Provide the (X, Y) coordinate of the cell's center where the given text is located.  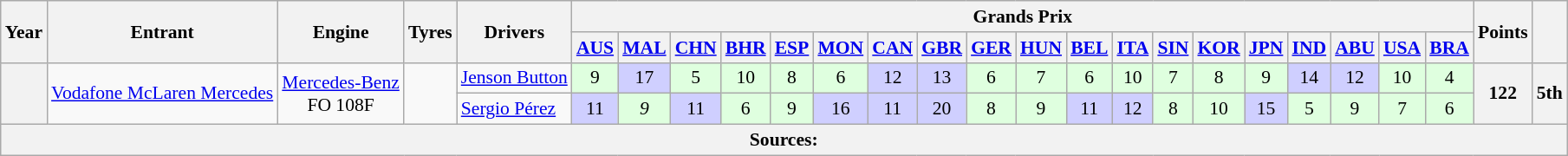
20 (941, 109)
JPN (1266, 48)
MON (841, 48)
AUS (595, 48)
14 (1309, 78)
Engine (341, 31)
Jenson Button (515, 78)
Tyres (430, 31)
Drivers (515, 31)
BRA (1449, 48)
Sergio Pérez (515, 109)
122 (1503, 94)
4 (1449, 78)
16 (841, 109)
17 (644, 78)
Mercedes-BenzFO 108F (341, 94)
IND (1309, 48)
Grands Prix (1023, 16)
GBR (941, 48)
CAN (893, 48)
5th (1550, 94)
SIN (1173, 48)
MAL (644, 48)
GER (992, 48)
BEL (1089, 48)
13 (941, 78)
CHN (696, 48)
15 (1266, 109)
BHR (745, 48)
ITA (1132, 48)
Points (1503, 31)
KOR (1219, 48)
HUN (1041, 48)
Year (24, 31)
Vodafone McLaren Mercedes (162, 94)
USA (1402, 48)
ESP (792, 48)
ABU (1355, 48)
Entrant (162, 31)
Sources: (784, 140)
